Return the (x, y) coordinate for the center point of the cell that contains the specified text.  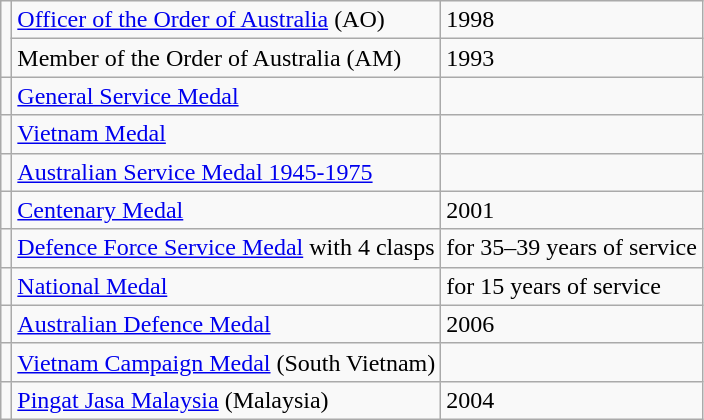
General Service Medal (226, 96)
Officer of the Order of Australia (AO) (226, 20)
Australian Defence Medal (226, 324)
2001 (572, 210)
1993 (572, 58)
Vietnam Medal (226, 134)
Centenary Medal (226, 210)
Member of the Order of Australia (AM) (226, 58)
Vietnam Campaign Medal (South Vietnam) (226, 362)
for 15 years of service (572, 286)
1998 (572, 20)
Defence Force Service Medal with 4 clasps (226, 248)
Pingat Jasa Malaysia (Malaysia) (226, 400)
Australian Service Medal 1945-1975 (226, 172)
2006 (572, 324)
for 35–39 years of service (572, 248)
National Medal (226, 286)
2004 (572, 400)
